Extract the (x, y) coordinate from the center of the cell holding the provided text.  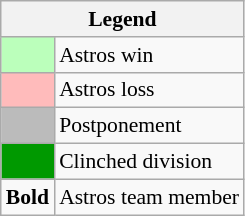
Bold (28, 197)
Astros loss (149, 90)
Legend (122, 19)
Astros win (149, 55)
Astros team member (149, 197)
Clinched division (149, 162)
Postponement (149, 126)
